Identify which cell holds the provided text, then report its [x, y] central coordinate. 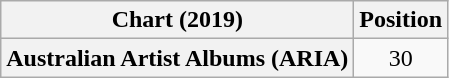
Position [401, 20]
30 [401, 58]
Australian Artist Albums (ARIA) [178, 58]
Chart (2019) [178, 20]
